From the cell containing the given text, extract its center point as [x, y] coordinate. 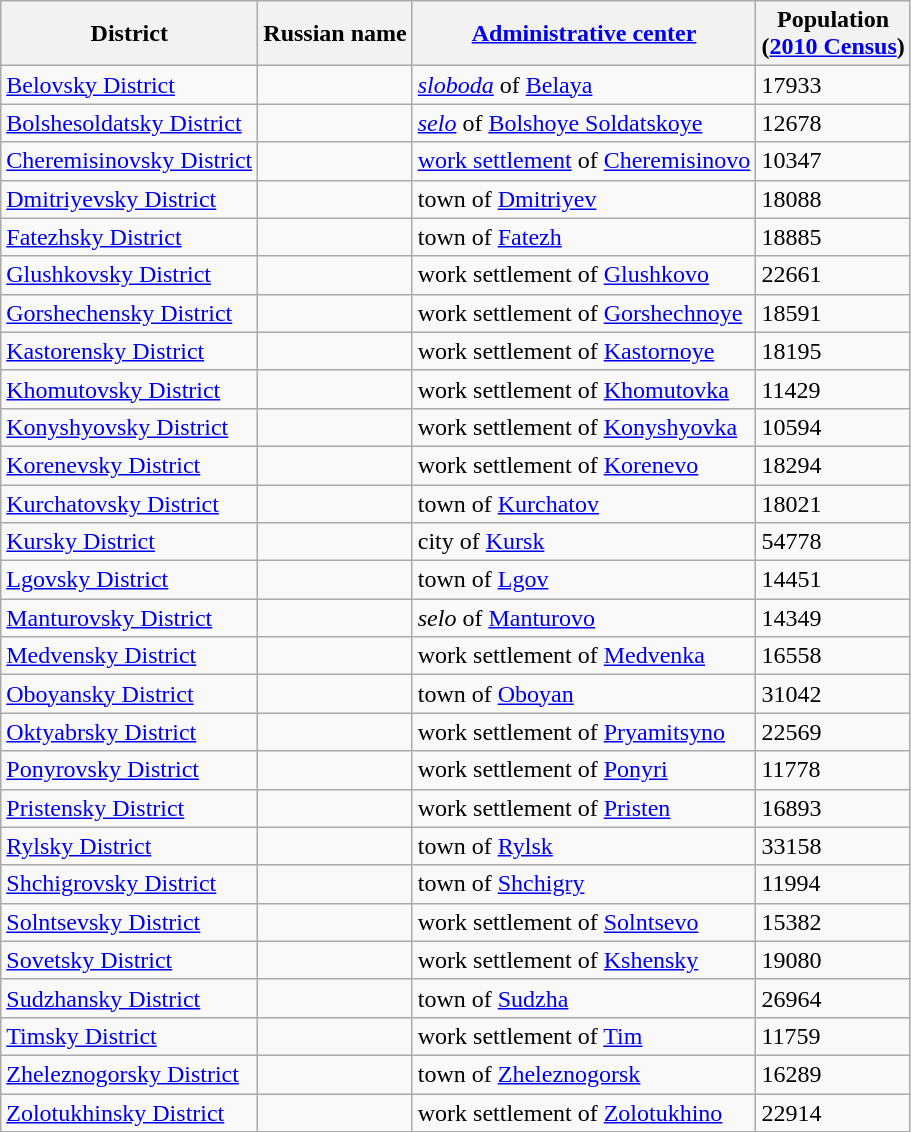
16289 [833, 1074]
17933 [833, 85]
town of Rylsk [584, 846]
Glushkovsky District [130, 275]
15382 [833, 922]
sloboda of Belaya [584, 85]
work settlement of Konyshyovka [584, 427]
town of Zheleznogorsk [584, 1074]
town of Kurchatov [584, 503]
11759 [833, 1036]
work settlement of Pristen [584, 808]
31042 [833, 694]
33158 [833, 846]
10347 [833, 161]
14349 [833, 618]
Cheremisinovsky District [130, 161]
26964 [833, 998]
Russian name [335, 34]
town of Lgov [584, 580]
18021 [833, 503]
16558 [833, 656]
town of Fatezh [584, 237]
22569 [833, 732]
Gorshechensky District [130, 313]
work settlement of Zolotukhino [584, 1113]
city of Kursk [584, 542]
work settlement of Ponyri [584, 770]
Rylsky District [130, 846]
Manturovsky District [130, 618]
Bolshesoldatsky District [130, 123]
Solntsevsky District [130, 922]
11994 [833, 884]
Kursky District [130, 542]
town of Shchigry [584, 884]
Pristensky District [130, 808]
Timsky District [130, 1036]
work settlement of Kastornoye [584, 351]
work settlement of Solntsevo [584, 922]
Oboyansky District [130, 694]
18294 [833, 465]
work settlement of Tim [584, 1036]
work settlement of Korenevo [584, 465]
town of Dmitriyev [584, 199]
Khomutovsky District [130, 389]
11778 [833, 770]
town of Oboyan [584, 694]
Belovsky District [130, 85]
work settlement of Glushkovo [584, 275]
12678 [833, 123]
22661 [833, 275]
Sovetsky District [130, 960]
work settlement of Kshensky [584, 960]
Kurchatovsky District [130, 503]
22914 [833, 1113]
work settlement of Khomutovka [584, 389]
Ponyrovsky District [130, 770]
Korenevsky District [130, 465]
work settlement of Medvenka [584, 656]
District [130, 34]
18591 [833, 313]
16893 [833, 808]
Lgovsky District [130, 580]
Oktyabrsky District [130, 732]
18088 [833, 199]
18195 [833, 351]
54778 [833, 542]
Kastorensky District [130, 351]
10594 [833, 427]
19080 [833, 960]
work settlement of Gorshechnoye [584, 313]
11429 [833, 389]
town of Sudzha [584, 998]
Shchigrovsky District [130, 884]
Dmitriyevsky District [130, 199]
Population(2010 Census) [833, 34]
Konyshyovsky District [130, 427]
Medvensky District [130, 656]
Fatezhsky District [130, 237]
Administrative center [584, 34]
work settlement of Cheremisinovo [584, 161]
work settlement of Pryamitsyno [584, 732]
selo of Bolshoye Soldatskoye [584, 123]
selo of Manturovo [584, 618]
Zolotukhinsky District [130, 1113]
Sudzhansky District [130, 998]
18885 [833, 237]
Zheleznogorsky District [130, 1074]
14451 [833, 580]
